Locate the cell with the specified text and output its (X, Y) center coordinate. 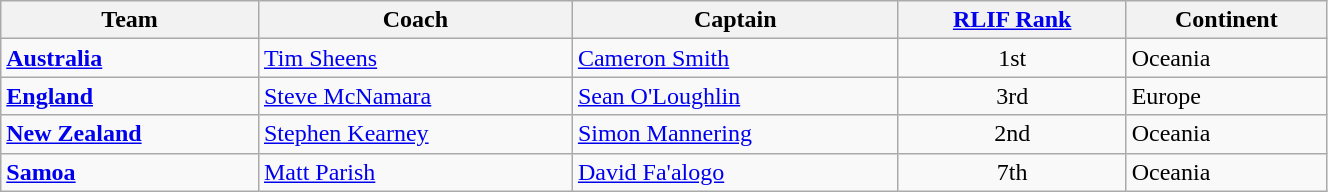
Tim Sheens (415, 58)
David Fa'alogo (735, 172)
7th (1012, 172)
Sean O'Loughlin (735, 96)
Captain (735, 20)
Steve McNamara (415, 96)
Simon Mannering (735, 134)
Matt Parish (415, 172)
Europe (1226, 96)
Australia (130, 58)
England (130, 96)
2nd (1012, 134)
Continent (1226, 20)
Samoa (130, 172)
Team (130, 20)
Coach (415, 20)
Cameron Smith (735, 58)
RLIF Rank (1012, 20)
Stephen Kearney (415, 134)
New Zealand (130, 134)
3rd (1012, 96)
1st (1012, 58)
